Return (x, y) of the center of cell containing provided text 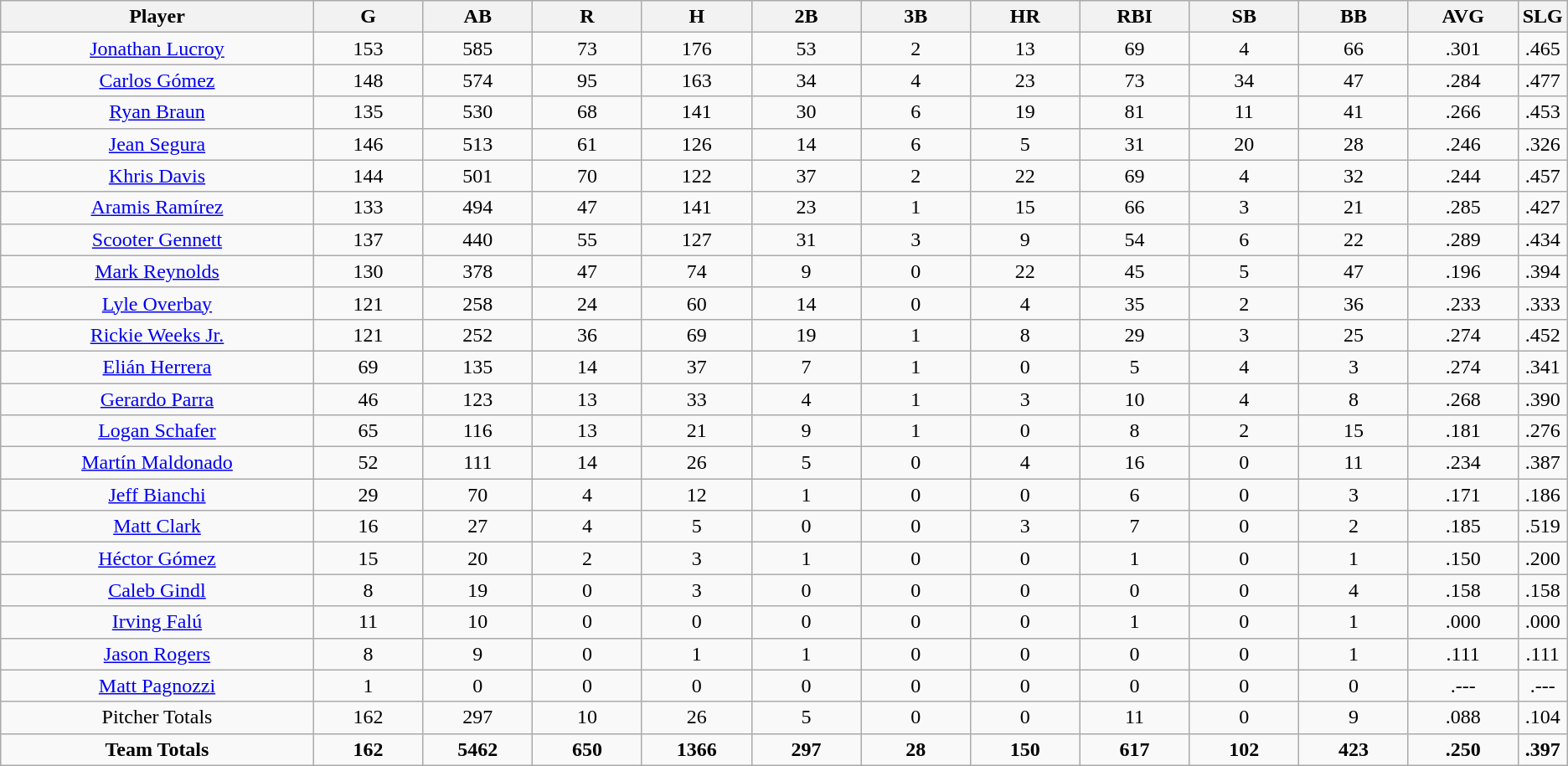
Jonathan Lucroy (157, 49)
.434 (1543, 239)
122 (697, 176)
.333 (1543, 303)
.341 (1543, 367)
41 (1354, 112)
127 (697, 239)
494 (477, 208)
.477 (1543, 80)
530 (477, 112)
65 (369, 431)
.276 (1543, 431)
.266 (1462, 112)
.200 (1543, 558)
AVG (1462, 17)
AB (477, 17)
.397 (1543, 749)
RBI (1134, 17)
74 (697, 271)
2B (806, 17)
.326 (1543, 144)
574 (477, 80)
423 (1354, 749)
.196 (1462, 271)
H (697, 17)
G (369, 17)
54 (1134, 239)
501 (477, 176)
Matt Pagnozzi (157, 686)
Elián Herrera (157, 367)
27 (477, 527)
.519 (1543, 527)
.285 (1462, 208)
Gerardo Parra (157, 399)
150 (1025, 749)
.088 (1462, 717)
Jason Rogers (157, 654)
.301 (1462, 49)
378 (477, 271)
.181 (1462, 431)
.244 (1462, 176)
.233 (1462, 303)
Lyle Overbay (157, 303)
.390 (1543, 399)
30 (806, 112)
252 (477, 335)
440 (477, 239)
.453 (1543, 112)
52 (369, 463)
.250 (1462, 749)
144 (369, 176)
123 (477, 399)
.104 (1543, 717)
HR (1025, 17)
45 (1134, 271)
Matt Clark (157, 527)
12 (697, 495)
46 (369, 399)
53 (806, 49)
650 (588, 749)
Rickie Weeks Jr. (157, 335)
SB (1245, 17)
176 (697, 49)
585 (477, 49)
126 (697, 144)
Player (157, 17)
Logan Schafer (157, 431)
102 (1245, 749)
68 (588, 112)
33 (697, 399)
617 (1134, 749)
Aramis Ramírez (157, 208)
Carlos Gómez (157, 80)
Jeff Bianchi (157, 495)
Pitcher Totals (157, 717)
Scooter Gennett (157, 239)
163 (697, 80)
24 (588, 303)
133 (369, 208)
95 (588, 80)
258 (477, 303)
513 (477, 144)
.284 (1462, 80)
81 (1134, 112)
SLG (1543, 17)
Ryan Braun (157, 112)
.234 (1462, 463)
R (588, 17)
BB (1354, 17)
.186 (1543, 495)
Héctor Gómez (157, 558)
Mark Reynolds (157, 271)
148 (369, 80)
.246 (1462, 144)
55 (588, 239)
.268 (1462, 399)
.465 (1543, 49)
5462 (477, 749)
.150 (1462, 558)
137 (369, 239)
.457 (1543, 176)
Team Totals (157, 749)
Khris Davis (157, 176)
.289 (1462, 239)
.452 (1543, 335)
.427 (1543, 208)
1366 (697, 749)
.185 (1462, 527)
Jean Segura (157, 144)
Caleb Gindl (157, 590)
60 (697, 303)
.394 (1543, 271)
32 (1354, 176)
153 (369, 49)
25 (1354, 335)
Irving Falú (157, 622)
130 (369, 271)
111 (477, 463)
Martín Maldonado (157, 463)
.387 (1543, 463)
3B (916, 17)
146 (369, 144)
35 (1134, 303)
.171 (1462, 495)
116 (477, 431)
61 (588, 144)
